Find where the given text appears and provide that cell's center as (x, y) coordinate. 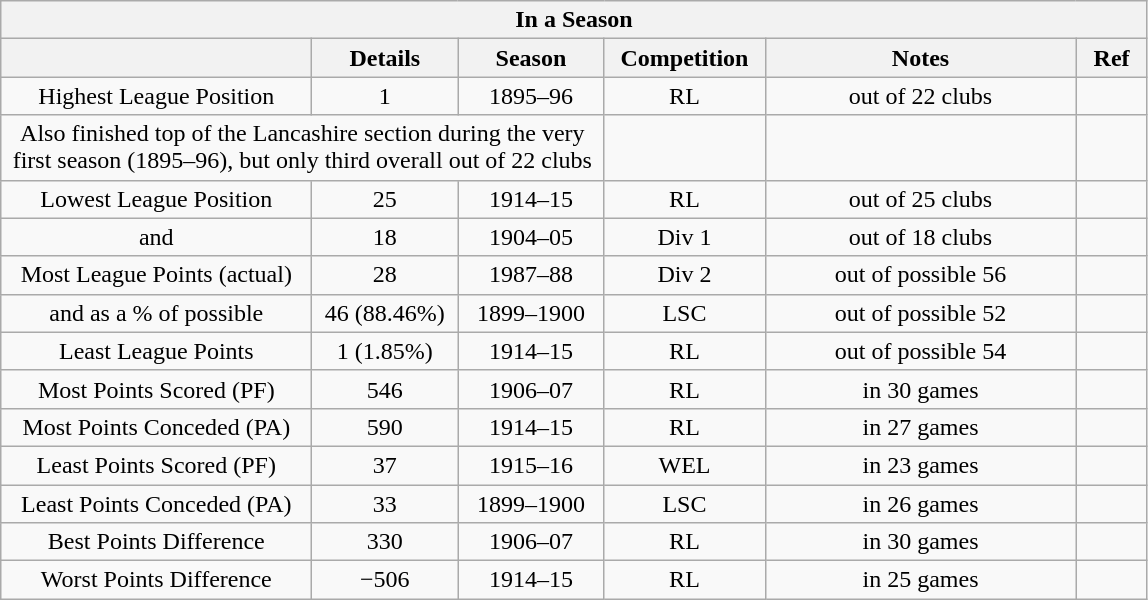
out of 18 clubs (920, 237)
46 (88.46%) (385, 313)
Best Points Difference (156, 542)
Highest League Position (156, 96)
1895–96 (531, 96)
In a Season (574, 20)
546 (385, 389)
1 (385, 96)
Details (385, 58)
Worst Points Difference (156, 580)
37 (385, 465)
1904–05 (531, 237)
330 (385, 542)
Least Points Conceded (PA) (156, 503)
WEL (684, 465)
and as a % of possible (156, 313)
out of 25 clubs (920, 199)
Most Points Conceded (PA) (156, 427)
out of possible 56 (920, 275)
Most Points Scored (PF) (156, 389)
Least Points Scored (PF) (156, 465)
out of possible 52 (920, 313)
Ref (1112, 58)
out of 22 clubs (920, 96)
Competition (684, 58)
in 23 games (920, 465)
1 (1.85%) (385, 351)
1987–88 (531, 275)
Notes (920, 58)
Div 1 (684, 237)
28 (385, 275)
and (156, 237)
out of possible 54 (920, 351)
Least League Points (156, 351)
in 25 games (920, 580)
Most League Points (actual) (156, 275)
590 (385, 427)
33 (385, 503)
Lowest League Position (156, 199)
Season (531, 58)
1915–16 (531, 465)
Div 2 (684, 275)
25 (385, 199)
in 26 games (920, 503)
Also finished top of the Lancashire section during the very first season (1895–96), but only third overall out of 22 clubs (302, 148)
18 (385, 237)
−506 (385, 580)
in 27 games (920, 427)
